Locate the cell with the specified text and output its [x, y] center coordinate. 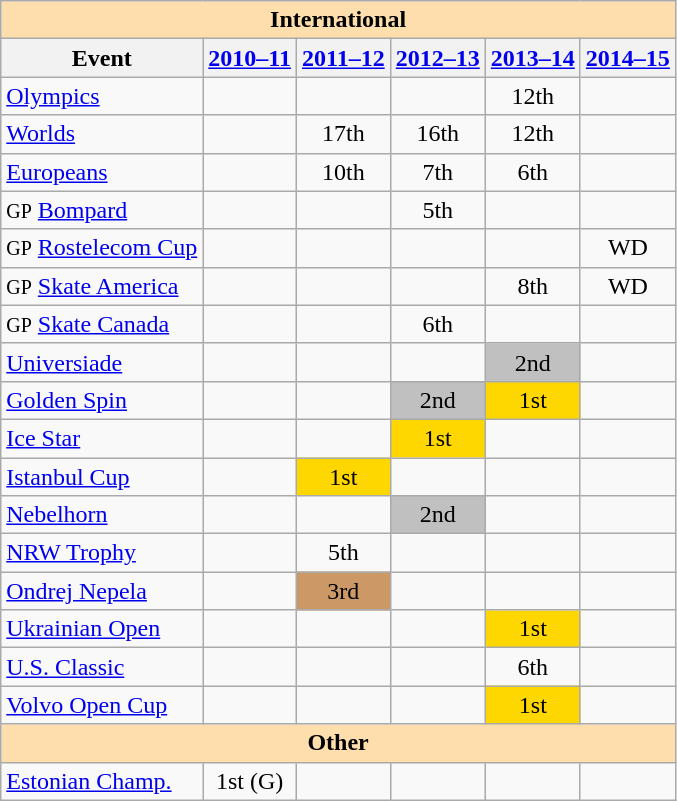
Europeans [102, 172]
17th [343, 134]
7th [438, 172]
Ukrainian Open [102, 629]
2014–15 [628, 58]
NRW Trophy [102, 553]
Estonian Champ. [102, 781]
Ice Star [102, 438]
International [338, 20]
GP Rostelecom Cup [102, 248]
2013–14 [532, 58]
Other [338, 743]
GP Bompard [102, 210]
Olympics [102, 96]
3rd [343, 591]
2011–12 [343, 58]
Golden Spin [102, 400]
Event [102, 58]
Nebelhorn [102, 515]
Universiade [102, 362]
U.S. Classic [102, 667]
16th [438, 134]
8th [532, 286]
2010–11 [250, 58]
Volvo Open Cup [102, 705]
1st (G) [250, 781]
Ondrej Nepela [102, 591]
Istanbul Cup [102, 477]
2012–13 [438, 58]
Worlds [102, 134]
10th [343, 172]
GP Skate America [102, 286]
GP Skate Canada [102, 324]
